Extract the (X, Y) coordinate from the center of the cell holding the provided text.  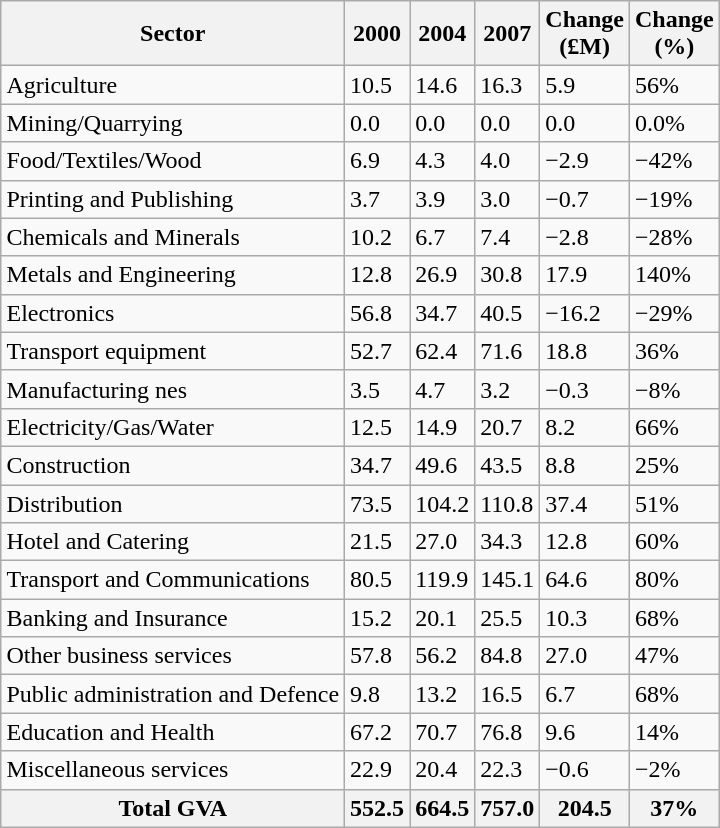
Electronics (173, 313)
110.8 (508, 503)
56.8 (378, 313)
Food/Textiles/Wood (173, 161)
−42% (675, 161)
4.7 (442, 389)
64.6 (585, 580)
−0.3 (585, 389)
8.8 (585, 465)
70.7 (442, 732)
76.8 (508, 732)
104.2 (442, 503)
30.8 (508, 275)
60% (675, 542)
−0.6 (585, 770)
25% (675, 465)
Electricity/Gas/Water (173, 427)
7.4 (508, 237)
Chemicals and Minerals (173, 237)
−28% (675, 237)
3.2 (508, 389)
119.9 (442, 580)
Miscellaneous services (173, 770)
Mining/Quarrying (173, 123)
47% (675, 656)
10.2 (378, 237)
20.1 (442, 618)
757.0 (508, 808)
−2% (675, 770)
5.9 (585, 85)
56% (675, 85)
15.2 (378, 618)
4.3 (442, 161)
3.9 (442, 199)
140% (675, 275)
Public administration and Defence (173, 694)
3.0 (508, 199)
Distribution (173, 503)
40.5 (508, 313)
Change(%) (675, 34)
3.5 (378, 389)
Change(£M) (585, 34)
37% (675, 808)
16.5 (508, 694)
80% (675, 580)
9.8 (378, 694)
14.6 (442, 85)
57.8 (378, 656)
552.5 (378, 808)
80.5 (378, 580)
14.9 (442, 427)
51% (675, 503)
2004 (442, 34)
Education and Health (173, 732)
62.4 (442, 351)
73.5 (378, 503)
204.5 (585, 808)
Transport equipment (173, 351)
25.5 (508, 618)
10.5 (378, 85)
Printing and Publishing (173, 199)
22.3 (508, 770)
Metals and Engineering (173, 275)
17.9 (585, 275)
84.8 (508, 656)
49.6 (442, 465)
Total GVA (173, 808)
66% (675, 427)
−19% (675, 199)
67.2 (378, 732)
−0.7 (585, 199)
145.1 (508, 580)
2007 (508, 34)
26.9 (442, 275)
Transport and Communications (173, 580)
−29% (675, 313)
21.5 (378, 542)
71.6 (508, 351)
34.3 (508, 542)
Manufacturing nes (173, 389)
Construction (173, 465)
3.7 (378, 199)
−2.9 (585, 161)
4.0 (508, 161)
52.7 (378, 351)
Other business services (173, 656)
14% (675, 732)
43.5 (508, 465)
Hotel and Catering (173, 542)
8.2 (585, 427)
664.5 (442, 808)
Agriculture (173, 85)
0.0% (675, 123)
36% (675, 351)
10.3 (585, 618)
6.9 (378, 161)
−2.8 (585, 237)
−16.2 (585, 313)
37.4 (585, 503)
18.8 (585, 351)
Banking and Insurance (173, 618)
13.2 (442, 694)
2000 (378, 34)
20.7 (508, 427)
12.5 (378, 427)
Sector (173, 34)
56.2 (442, 656)
16.3 (508, 85)
−8% (675, 389)
22.9 (378, 770)
20.4 (442, 770)
9.6 (585, 732)
